Determine the [X, Y] coordinate at the center of the cell enclosing the given text.  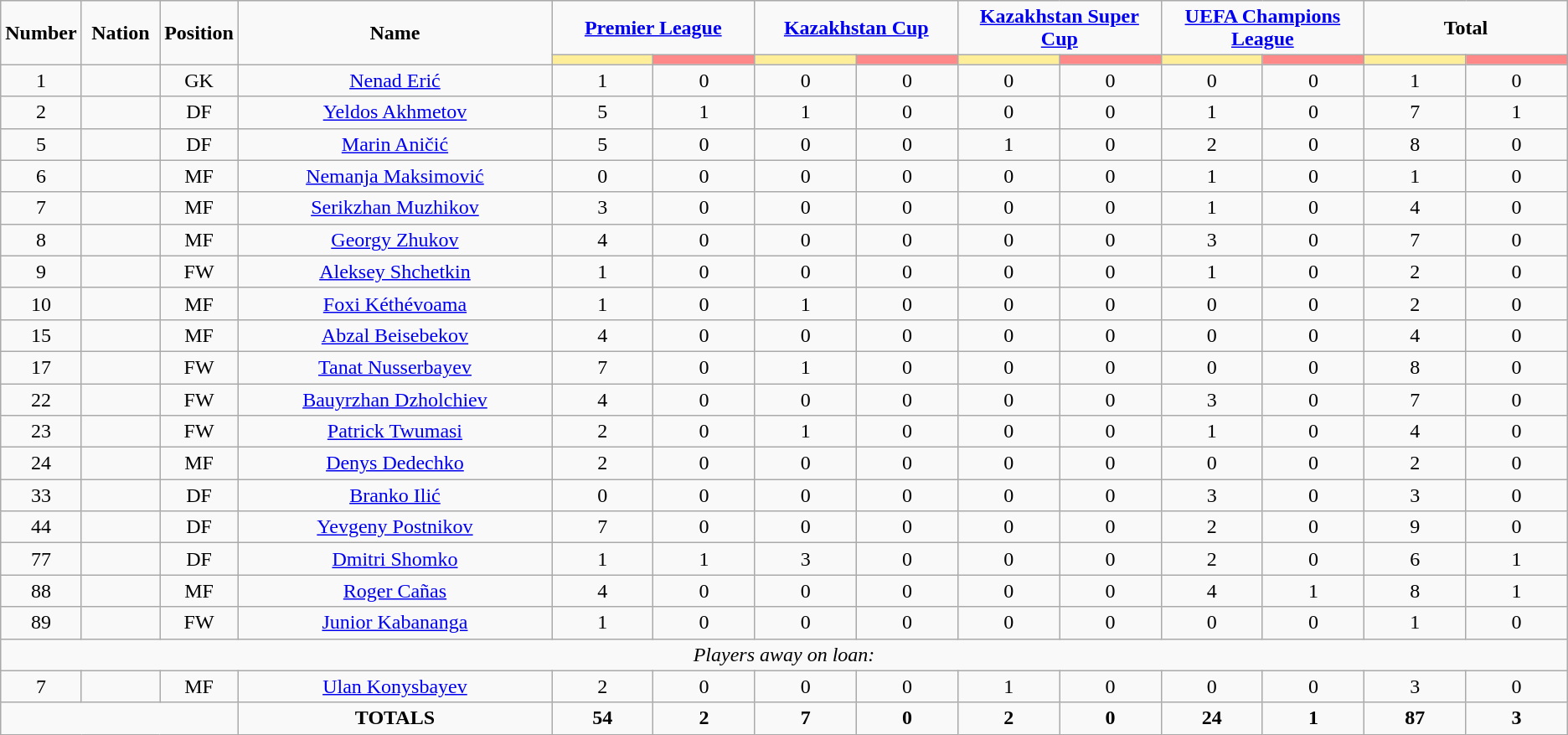
88 [41, 591]
Foxi Kéthévoama [395, 303]
Ulan Konysbayev [395, 686]
Nation [121, 33]
Kazakhstan Super Cup [1060, 28]
89 [41, 623]
15 [41, 335]
Number [41, 33]
87 [1416, 718]
44 [41, 527]
Roger Cañas [395, 591]
Yeldos Akhmetov [395, 112]
Marin Aničić [395, 144]
Total [1466, 28]
Kazakhstan Cup [856, 28]
22 [41, 400]
Serikzhan Muzhikov [395, 208]
UEFA Champions League [1263, 28]
Nemanja Maksimović [395, 176]
Position [199, 33]
Yevgeny Postnikov [395, 527]
10 [41, 303]
Players away on loan: [784, 655]
Nenad Erić [395, 80]
54 [601, 718]
Abzal Beisebekov [395, 335]
Dmitri Shomko [395, 559]
17 [41, 367]
Georgy Zhukov [395, 240]
TOTALS [395, 718]
Denys Dedechko [395, 463]
Junior Kabananga [395, 623]
Branko Ilić [395, 495]
Name [395, 33]
Patrick Twumasi [395, 432]
Bauyrzhan Dzholchiev [395, 400]
Aleksey Shchetkin [395, 272]
Premier League [653, 28]
33 [41, 495]
77 [41, 559]
23 [41, 432]
GK [199, 80]
Tanat Nusserbayev [395, 367]
